Extract the [x, y] coordinate from the center of the cell holding the provided text.  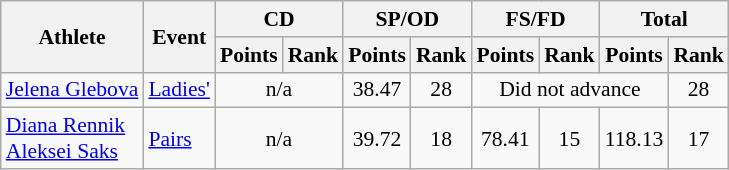
FS/FD [535, 19]
SP/OD [407, 19]
Did not advance [570, 90]
Athlete [72, 36]
15 [570, 138]
39.72 [377, 138]
Pairs [179, 138]
CD [279, 19]
Ladies' [179, 90]
Event [179, 36]
78.41 [505, 138]
38.47 [377, 90]
Diana Rennik Aleksei Saks [72, 138]
Jelena Glebova [72, 90]
18 [442, 138]
17 [698, 138]
Total [664, 19]
118.13 [634, 138]
